Extract the (x, y) coordinate from the center of the cell holding the provided text.  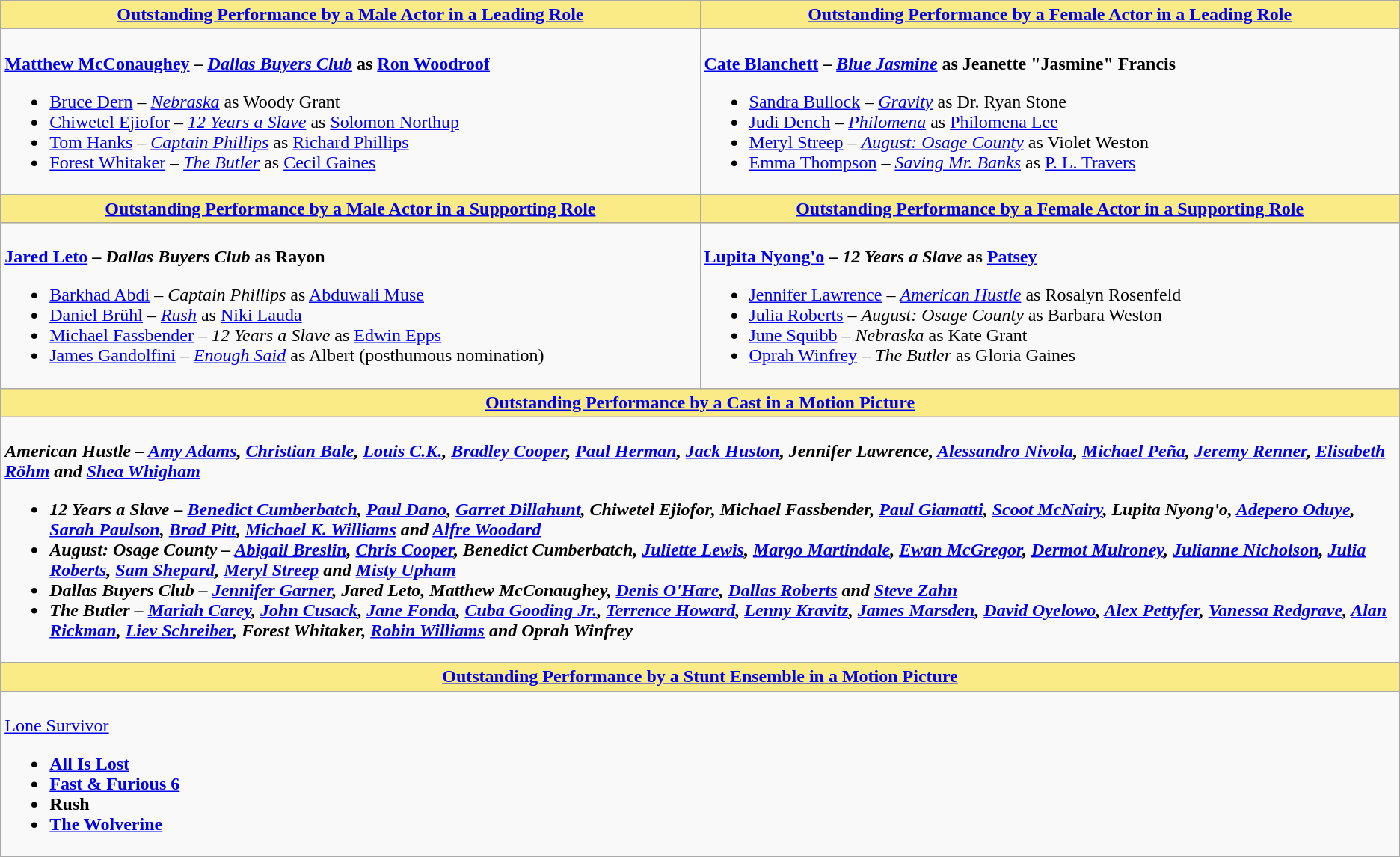
Lone SurvivorAll Is LostFast & Furious 6RushThe Wolverine (700, 773)
Outstanding Performance by a Female Actor in a Supporting Role (1050, 209)
Outstanding Performance by a Male Actor in a Leading Role (350, 15)
Outstanding Performance by a Cast in a Motion Picture (700, 402)
Outstanding Performance by a Female Actor in a Leading Role (1050, 15)
Outstanding Performance by a Male Actor in a Supporting Role (350, 209)
Outstanding Performance by a Stunt Ensemble in a Motion Picture (700, 677)
